Pinpoint the cell where the given text exists, returning its [X, Y] midpoint coordinate. 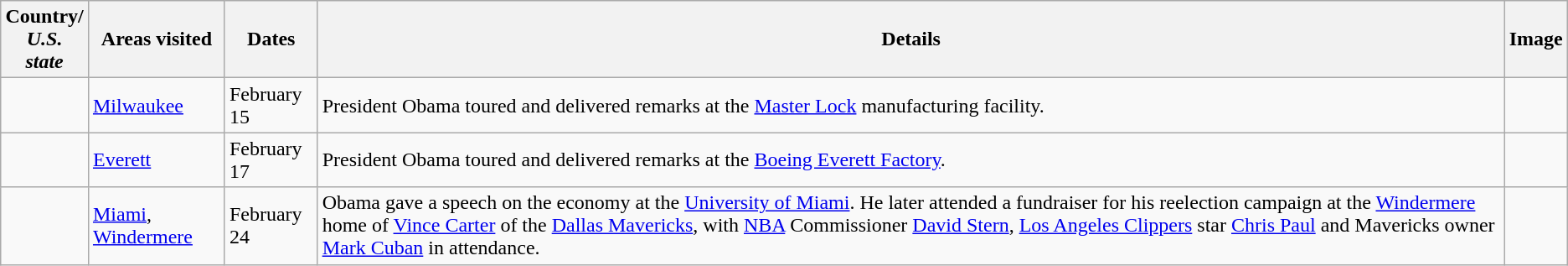
Areas visited [156, 39]
President Obama toured and delivered remarks at the Boeing Everett Factory. [911, 159]
Image [1536, 39]
Miami, Windermere [156, 226]
Everett [156, 159]
February 17 [271, 159]
Milwaukee [156, 106]
Details [911, 39]
President Obama toured and delivered remarks at the Master Lock manufacturing facility. [911, 106]
Country/U.S. state [45, 39]
Dates [271, 39]
February 24 [271, 226]
February 15 [271, 106]
